Provide the (x, y) coordinate of the cell's center where the given text is located.  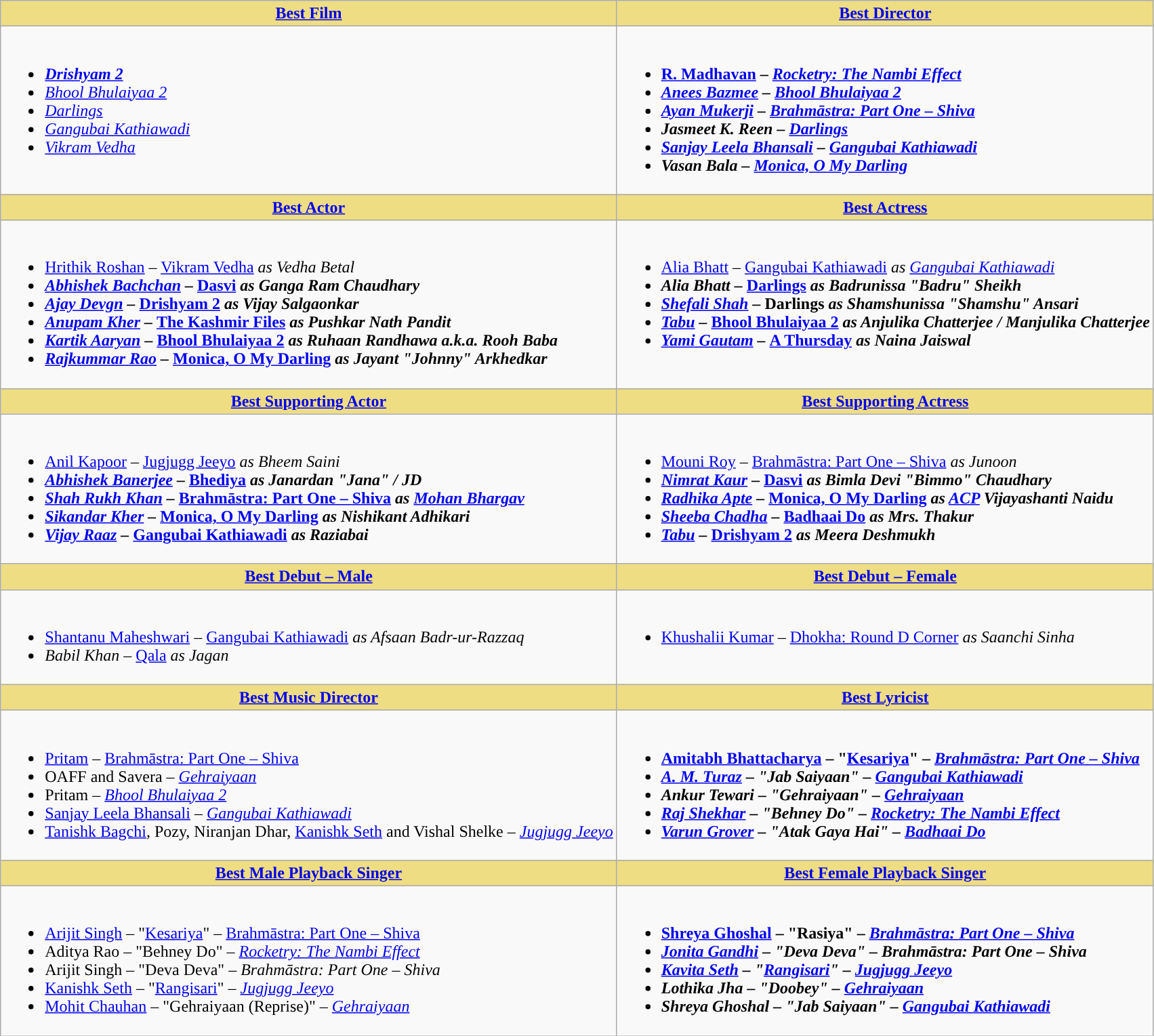
Best Music Director (309, 697)
Best Actor (309, 207)
Best Supporting Actor (309, 401)
Khushalii Kumar – Dhokha: Round D Corner as Saanchi Sinha (885, 637)
Best Actress (885, 207)
Best Debut – Female (885, 577)
Best Film (309, 14)
Best Supporting Actress (885, 401)
Best Male Playback Singer (309, 873)
Drishyam 2 Bhool Bhulaiyaa 2DarlingsGangubai KathiawadiVikram Vedha (309, 110)
Shantanu Maheshwari – Gangubai Kathiawadi as Afsaan Badr-ur-Razzaq Babil Khan – Qala as Jagan (309, 637)
Best Director (885, 14)
Best Female Playback Singer (885, 873)
Best Debut – Male (309, 577)
Best Lyricist (885, 697)
